Detect which cell encompasses the target text, then output its [x, y] center coordinate. 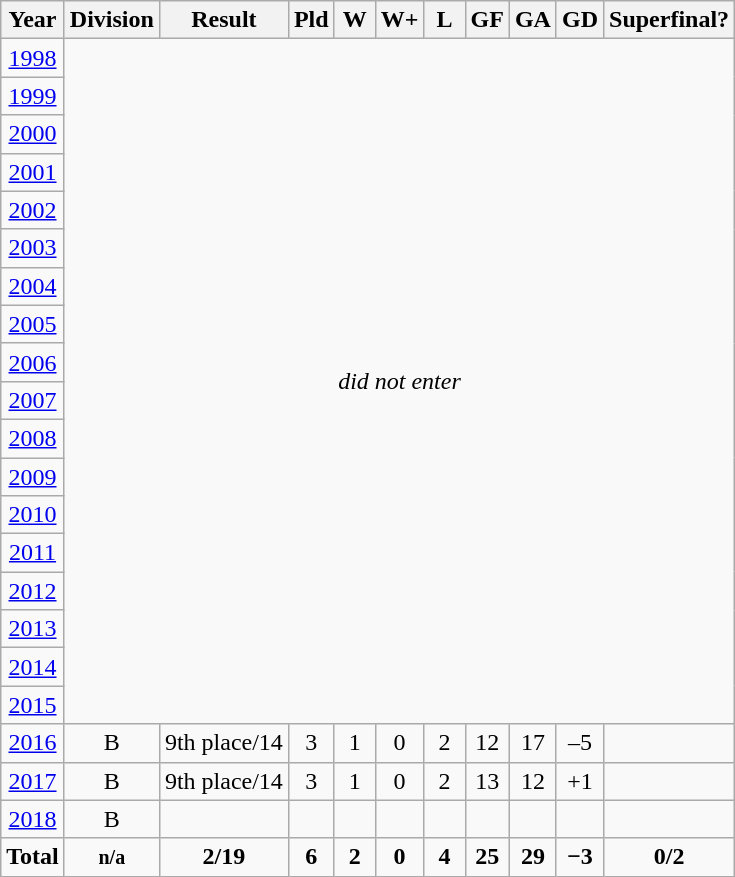
1998 [33, 58]
2011 [33, 553]
2017 [33, 781]
GD [580, 20]
+1 [580, 781]
2002 [33, 210]
2012 [33, 591]
2016 [33, 743]
W+ [400, 20]
2004 [33, 286]
2010 [33, 515]
2006 [33, 362]
2/19 [224, 857]
2008 [33, 438]
GF [487, 20]
2003 [33, 248]
2014 [33, 667]
25 [487, 857]
2009 [33, 477]
Pld [311, 20]
n/a [112, 857]
−3 [580, 857]
13 [487, 781]
L [444, 20]
2018 [33, 819]
GA [532, 20]
2013 [33, 629]
4 [444, 857]
2007 [33, 400]
Total [33, 857]
did not enter [399, 382]
2005 [33, 324]
0/2 [670, 857]
–5 [580, 743]
17 [532, 743]
Result [224, 20]
Superfinal? [670, 20]
2000 [33, 134]
W [354, 20]
1999 [33, 96]
29 [532, 857]
6 [311, 857]
Year [33, 20]
2015 [33, 705]
2001 [33, 172]
Division [112, 20]
